Extract the (x, y) coordinate from the center of the cell holding the provided text.  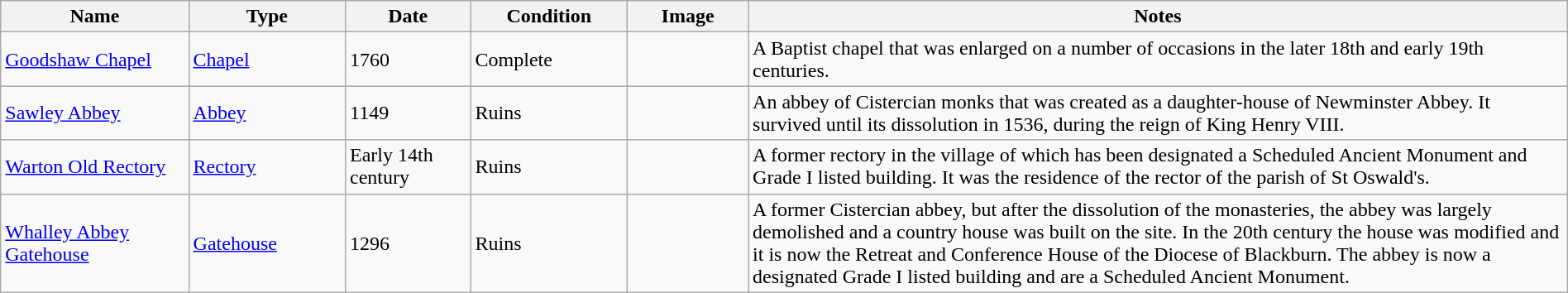
A Baptist chapel that was enlarged on a number of occasions in the later 18th and early 19th centuries. (1158, 60)
1149 (409, 113)
Goodshaw Chapel (94, 60)
Chapel (266, 60)
Name (94, 17)
Warton Old Rectory (94, 167)
Complete (549, 60)
Rectory (266, 167)
Type (266, 17)
Whalley Abbey Gatehouse (94, 243)
Sawley Abbey (94, 113)
1296 (409, 243)
Date (409, 17)
Abbey (266, 113)
1760 (409, 60)
Gatehouse (266, 243)
Early 14th century (409, 167)
Image (688, 17)
Condition (549, 17)
Notes (1158, 17)
